For the text-containing cell, return its midpoint in [x, y] coordinate format. 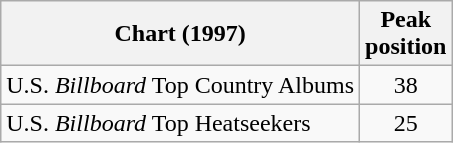
U.S. Billboard Top Country Albums [180, 85]
38 [406, 85]
U.S. Billboard Top Heatseekers [180, 123]
Chart (1997) [180, 34]
Peakposition [406, 34]
25 [406, 123]
